For the text-containing cell, return its midpoint in [X, Y] coordinate format. 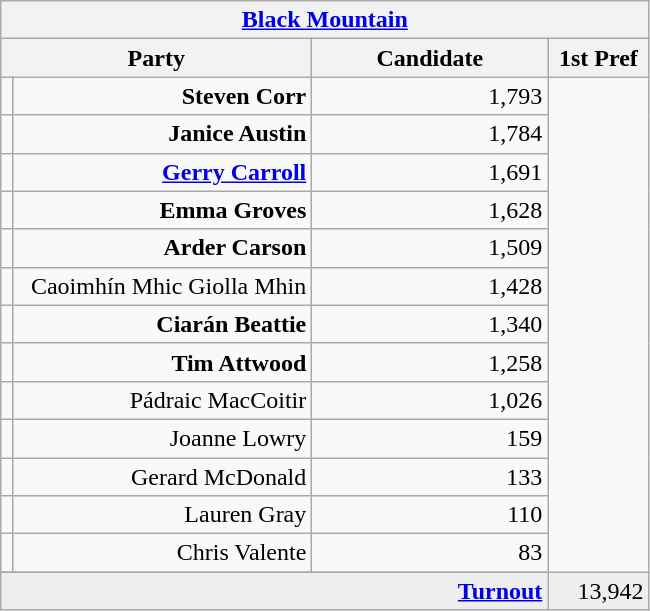
Tim Attwood [162, 362]
1,026 [430, 400]
1,691 [430, 172]
1,628 [430, 210]
13,942 [598, 591]
1st Pref [598, 58]
Turnout [274, 591]
1,784 [430, 134]
Gerry Carroll [162, 172]
Party [156, 58]
Caoimhín Mhic Giolla Mhin [162, 286]
Arder Carson [162, 248]
Gerard McDonald [162, 477]
110 [430, 515]
Pádraic MacCoitir [162, 400]
83 [430, 553]
Joanne Lowry [162, 438]
1,509 [430, 248]
Chris Valente [162, 553]
1,793 [430, 96]
1,258 [430, 362]
Steven Corr [162, 96]
133 [430, 477]
1,340 [430, 324]
Lauren Gray [162, 515]
Candidate [430, 58]
Ciarán Beattie [162, 324]
Black Mountain [325, 20]
Emma Groves [162, 210]
Janice Austin [162, 134]
159 [430, 438]
1,428 [430, 286]
